Extract the [X, Y] coordinate from the center of the cell holding the provided text.  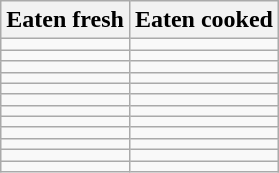
Eaten fresh [66, 20]
Eaten cooked [204, 20]
